Scan for the cell matching the given text and deliver its [X, Y] coordinate at center. 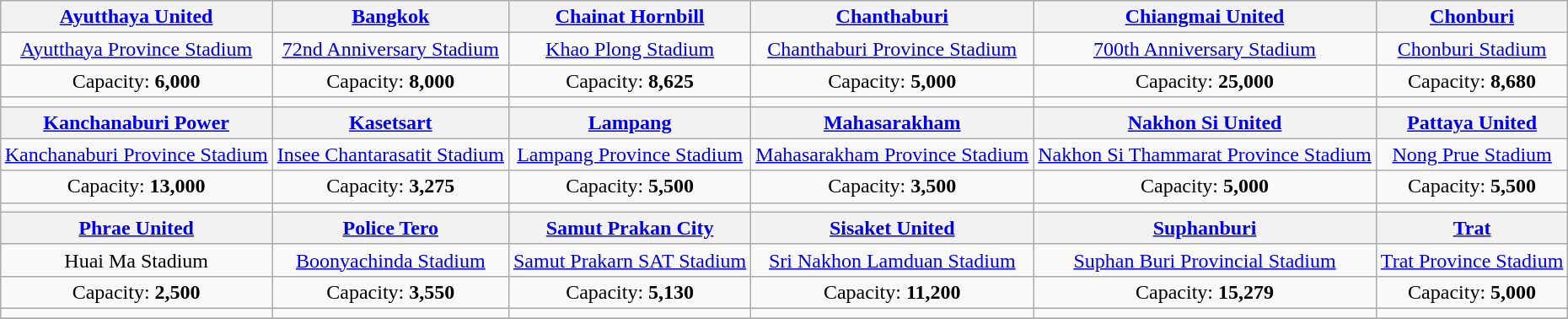
Nong Prue Stadium [1472, 154]
Insee Chantarasatit Stadium [390, 154]
Kasetsart [390, 122]
Capacity: 15,279 [1206, 292]
Trat [1472, 228]
Pattaya United [1472, 122]
Capacity: 5,130 [629, 292]
Police Tero [390, 228]
Trat Province Stadium [1472, 260]
Mahasarakham [892, 122]
Phrae United [137, 228]
Capacity: 8,625 [629, 81]
Chainat Hornbill [629, 17]
Ayutthaya United [137, 17]
Capacity: 11,200 [892, 292]
Lampang Province Stadium [629, 154]
Sisaket United [892, 228]
Capacity: 3,500 [892, 187]
Capacity: 8,680 [1472, 81]
Samut Prakarn SAT Stadium [629, 260]
Boonyachinda Stadium [390, 260]
Capacity: 13,000 [137, 187]
Chanthaburi Province Stadium [892, 49]
Mahasarakham Province Stadium [892, 154]
Khao Plong Stadium [629, 49]
Lampang [629, 122]
Chonburi Stadium [1472, 49]
Nakhon Si United [1206, 122]
Nakhon Si Thammarat Province Stadium [1206, 154]
Suphan Buri Provincial Stadium [1206, 260]
Suphanburi [1206, 228]
Sri Nakhon Lamduan Stadium [892, 260]
Capacity: 6,000 [137, 81]
Capacity: 3,275 [390, 187]
Kanchanaburi Province Stadium [137, 154]
Chonburi [1472, 17]
Kanchanaburi Power [137, 122]
Samut Prakan City [629, 228]
Ayutthaya Province Stadium [137, 49]
72nd Anniversary Stadium [390, 49]
Capacity: 8,000 [390, 81]
Chiangmai United [1206, 17]
Chanthaburi [892, 17]
Capacity: 3,550 [390, 292]
Capacity: 25,000 [1206, 81]
Bangkok [390, 17]
700th Anniversary Stadium [1206, 49]
Huai Ma Stadium [137, 260]
Capacity: 2,500 [137, 292]
